Pinpoint the cell where the given text exists, returning its [X, Y] midpoint coordinate. 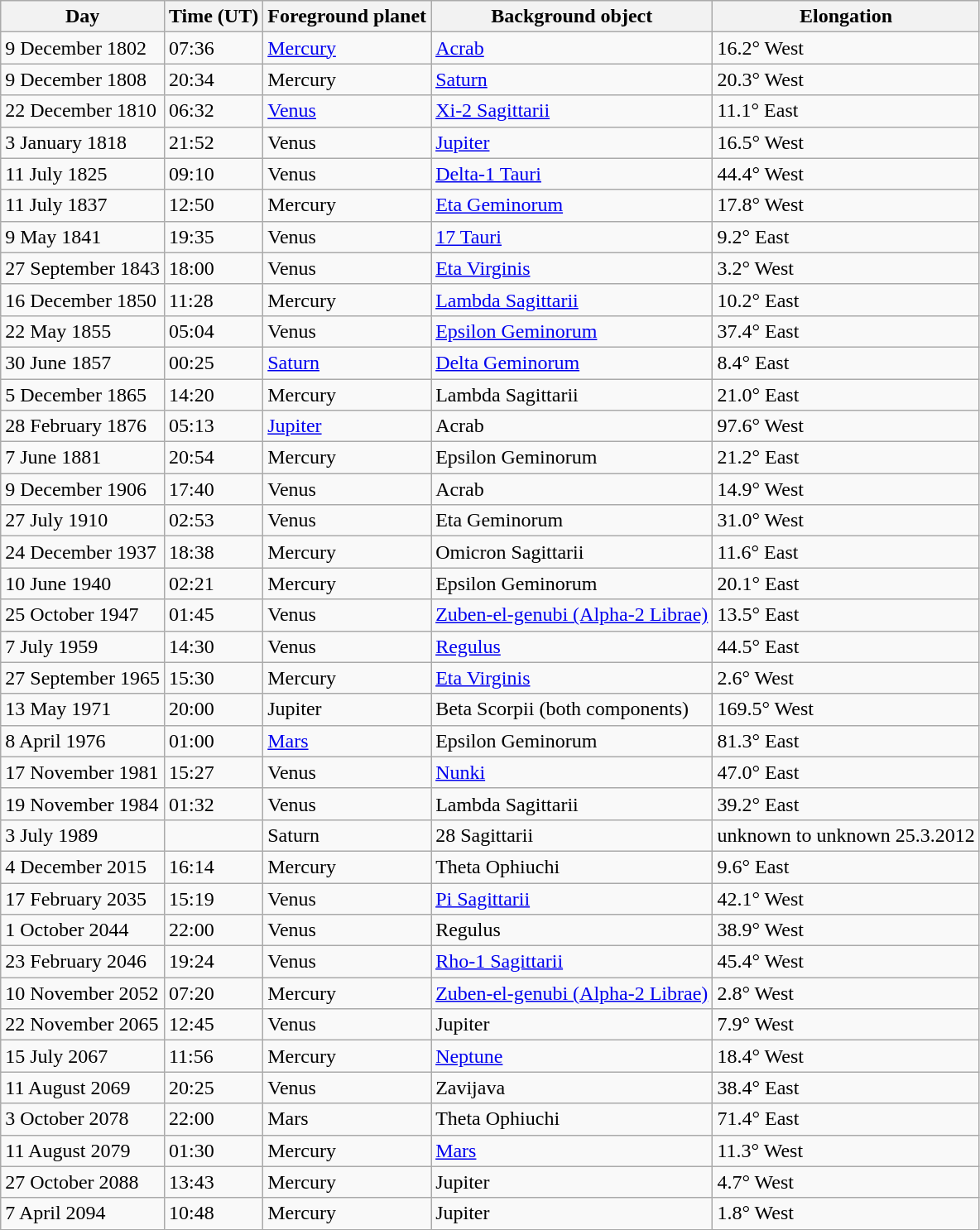
5 December 1865 [83, 395]
00:25 [214, 363]
28 Sagittarii [572, 835]
97.6° West [846, 426]
9.6° East [846, 867]
45.4° West [846, 962]
21.2° East [846, 458]
9 May 1841 [83, 237]
18.4° West [846, 1056]
42.1° West [846, 898]
11:28 [214, 300]
17 Tauri [572, 237]
17 February 2035 [83, 898]
7 July 1959 [83, 646]
24 December 1937 [83, 552]
25 October 1947 [83, 615]
21.0° East [846, 395]
11 August 2069 [83, 1088]
11.6° East [846, 552]
20:54 [214, 458]
22 November 2065 [83, 1025]
01:32 [214, 804]
3.2° West [846, 268]
17 November 1981 [83, 772]
1.8° West [846, 1213]
15:27 [214, 772]
Foreground planet [348, 17]
7 June 1881 [83, 458]
3 October 2078 [83, 1119]
Elongation [846, 17]
06:32 [214, 111]
20.1° East [846, 584]
Beta Scorpii (both components) [572, 709]
unknown to unknown 25.3.2012 [846, 835]
7.9° West [846, 1025]
3 July 1989 [83, 835]
44.5° East [846, 646]
15 July 2067 [83, 1056]
Neptune [572, 1056]
16 December 1850 [83, 300]
27 October 2088 [83, 1182]
47.0° East [846, 772]
19:24 [214, 962]
81.3° East [846, 741]
11:56 [214, 1056]
9.2° East [846, 237]
7 April 2094 [83, 1213]
20.3° West [846, 79]
Day [83, 17]
Xi-2 Sagittarii [572, 111]
30 June 1857 [83, 363]
3 January 1818 [83, 142]
10:48 [214, 1213]
10 June 1940 [83, 584]
169.5° West [846, 709]
27 September 1843 [83, 268]
8.4° East [846, 363]
Delta Geminorum [572, 363]
Omicron Sagittarii [572, 552]
9 December 1808 [83, 79]
37.4° East [846, 331]
12:45 [214, 1025]
22 May 1855 [83, 331]
Nunki [572, 772]
16:14 [214, 867]
Delta-1 Tauri [572, 174]
14:20 [214, 395]
11 July 1837 [83, 205]
02:21 [214, 584]
17.8° West [846, 205]
10 November 2052 [83, 993]
13 May 1971 [83, 709]
9 December 1802 [83, 48]
Rho-1 Sagittarii [572, 962]
4.7° West [846, 1182]
2.8° West [846, 993]
44.4° West [846, 174]
01:45 [214, 615]
Time (UT) [214, 17]
14.9° West [846, 489]
13:43 [214, 1182]
20:25 [214, 1088]
05:13 [214, 426]
Pi Sagittarii [572, 898]
11.1° East [846, 111]
8 April 1976 [83, 741]
17:40 [214, 489]
38.4° East [846, 1088]
16.2° West [846, 48]
15:30 [214, 678]
27 September 1965 [83, 678]
20:00 [214, 709]
20:34 [214, 79]
18:38 [214, 552]
31.0° West [846, 521]
07:20 [214, 993]
2.6° West [846, 678]
15:19 [214, 898]
39.2° East [846, 804]
Zavijava [572, 1088]
05:04 [214, 331]
14:30 [214, 646]
16.5° West [846, 142]
01:00 [214, 741]
9 December 1906 [83, 489]
38.9° West [846, 930]
09:10 [214, 174]
4 December 2015 [83, 867]
Background object [572, 17]
13.5° East [846, 615]
11 July 1825 [83, 174]
27 July 1910 [83, 521]
11.3° West [846, 1151]
01:30 [214, 1151]
12:50 [214, 205]
22 December 1810 [83, 111]
07:36 [214, 48]
28 February 1876 [83, 426]
02:53 [214, 521]
21:52 [214, 142]
19 November 1984 [83, 804]
19:35 [214, 237]
10.2° East [846, 300]
1 October 2044 [83, 930]
11 August 2079 [83, 1151]
23 February 2046 [83, 962]
71.4° East [846, 1119]
18:00 [214, 268]
